Return [X, Y] of the center of cell containing provided text 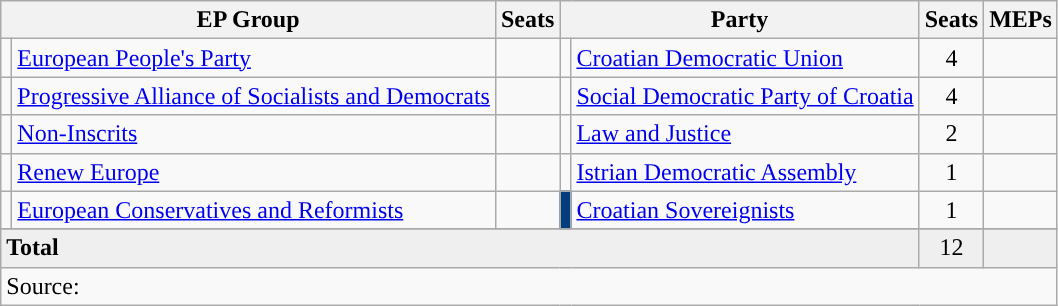
Total [460, 248]
Social Democratic Party of Croatia [745, 96]
Law and Justice [745, 134]
Progressive Alliance of Socialists and Democrats [254, 96]
EP Group [248, 20]
European Conservatives and Reformists [254, 210]
Renew Europe [254, 172]
12 [951, 248]
Istrian Democratic Assembly [745, 172]
Croatian Sovereignists [745, 210]
Croatian Democratic Union [745, 58]
Party [740, 20]
MEPs [1021, 20]
Source: [530, 286]
European People's Party [254, 58]
Non-Inscrits [254, 134]
2 [951, 134]
